Determine the (x, y) coordinate at the center of the cell enclosing the given text.  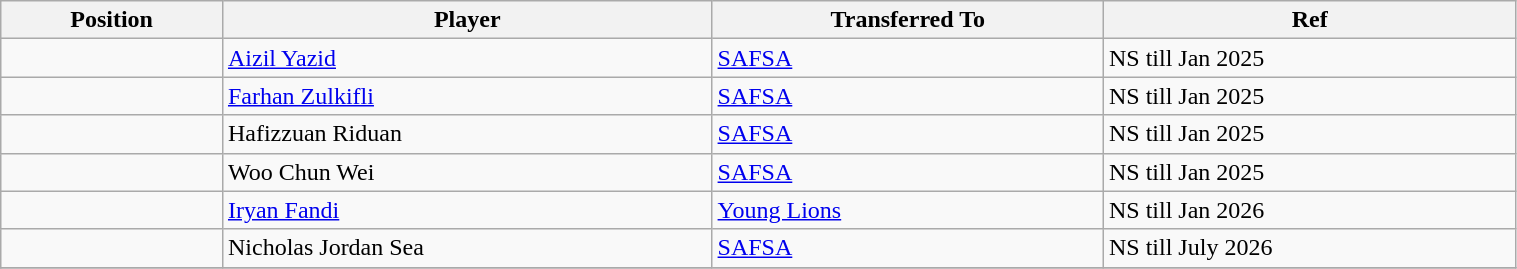
Woo Chun Wei (467, 172)
Young Lions (908, 210)
Position (112, 20)
NS till Jan 2026 (1310, 210)
Transferred To (908, 20)
Ref (1310, 20)
Hafizzuan Riduan (467, 134)
Aizil Yazid (467, 58)
NS till July 2026 (1310, 248)
Nicholas Jordan Sea (467, 248)
Player (467, 20)
Farhan Zulkifli (467, 96)
Iryan Fandi (467, 210)
